Find where the given text appears and provide that cell's center as [x, y] coordinate. 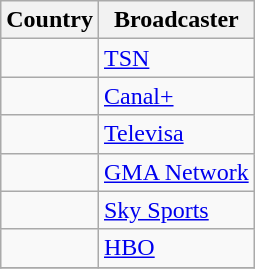
Televisa [176, 134]
Country [50, 20]
Broadcaster [176, 20]
Canal+ [176, 96]
GMA Network [176, 172]
TSN [176, 58]
HBO [176, 248]
Sky Sports [176, 210]
